Identify which cell holds the provided text, then report its [x, y] central coordinate. 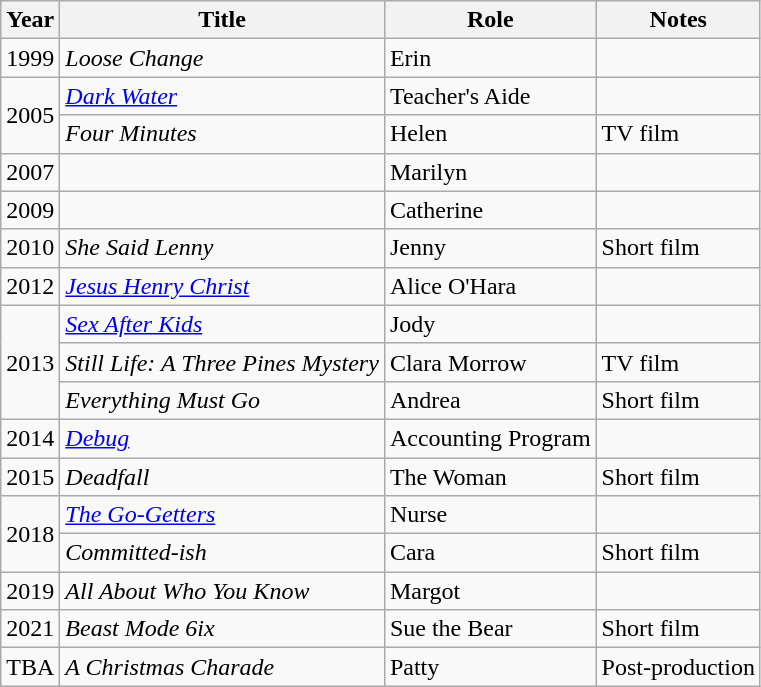
Four Minutes [222, 134]
2018 [30, 534]
2005 [30, 115]
TBA [30, 667]
The Go-Getters [222, 515]
1999 [30, 58]
Sex After Kids [222, 324]
Title [222, 20]
Helen [490, 134]
2019 [30, 591]
Margot [490, 591]
Jody [490, 324]
Patty [490, 667]
She Said Lenny [222, 248]
Loose Change [222, 58]
Alice O'Hara [490, 286]
Cara [490, 553]
Teacher's Aide [490, 96]
Catherine [490, 210]
Erin [490, 58]
2007 [30, 172]
Everything Must Go [222, 400]
Clara Morrow [490, 362]
2009 [30, 210]
2014 [30, 438]
Sue the Bear [490, 629]
Committed-ish [222, 553]
Jesus Henry Christ [222, 286]
Year [30, 20]
Marilyn [490, 172]
Beast Mode 6ix [222, 629]
Accounting Program [490, 438]
Dark Water [222, 96]
2012 [30, 286]
Notes [678, 20]
Nurse [490, 515]
Andrea [490, 400]
Post-production [678, 667]
Jenny [490, 248]
All About Who You Know [222, 591]
Debug [222, 438]
2010 [30, 248]
2013 [30, 362]
A Christmas Charade [222, 667]
Still Life: A Three Pines Mystery [222, 362]
The Woman [490, 477]
2021 [30, 629]
Role [490, 20]
2015 [30, 477]
Deadfall [222, 477]
